Determine the (x, y) coordinate at the center of the cell enclosing the given text.  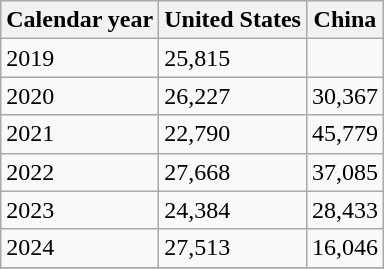
27,668 (233, 172)
Calendar year (80, 20)
2020 (80, 96)
2023 (80, 210)
2021 (80, 134)
2022 (80, 172)
2024 (80, 248)
37,085 (344, 172)
26,227 (233, 96)
24,384 (233, 210)
30,367 (344, 96)
United States (233, 20)
25,815 (233, 58)
45,779 (344, 134)
2019 (80, 58)
16,046 (344, 248)
27,513 (233, 248)
22,790 (233, 134)
28,433 (344, 210)
China (344, 20)
